Output the (x, y) coordinate of the center of the cell containing the given text.  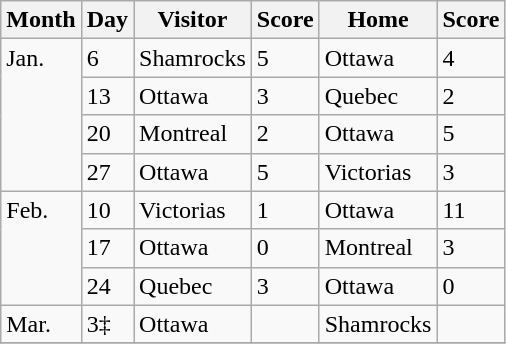
6 (107, 58)
Mar. (41, 324)
11 (471, 210)
27 (107, 172)
17 (107, 248)
Home (378, 20)
24 (107, 286)
Visitor (193, 20)
1 (285, 210)
Day (107, 20)
3‡ (107, 324)
Feb. (41, 248)
20 (107, 134)
13 (107, 96)
Jan. (41, 115)
10 (107, 210)
Month (41, 20)
4 (471, 58)
